Return the [x, y] coordinate for the center point of the cell that contains the specified text.  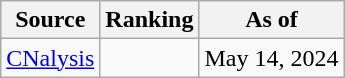
As of [272, 20]
May 14, 2024 [272, 58]
CNalysis [50, 58]
Source [50, 20]
Ranking [150, 20]
